Locate the cell with the specified text and output its (X, Y) center coordinate. 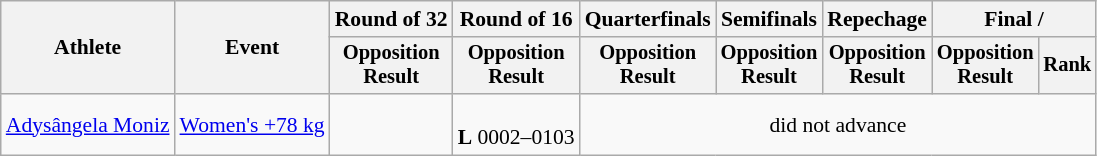
Final / (1014, 19)
Repechage (877, 19)
L 0002–0103 (516, 124)
Women's +78 kg (252, 124)
Round of 32 (392, 19)
Quarterfinals (648, 19)
Semifinals (770, 19)
Adysângela Moniz (88, 124)
Rank (1068, 66)
Round of 16 (516, 19)
Event (252, 48)
Athlete (88, 48)
did not advance (838, 124)
